Search for the cell housing the specified text and yield its (x, y) center coordinate. 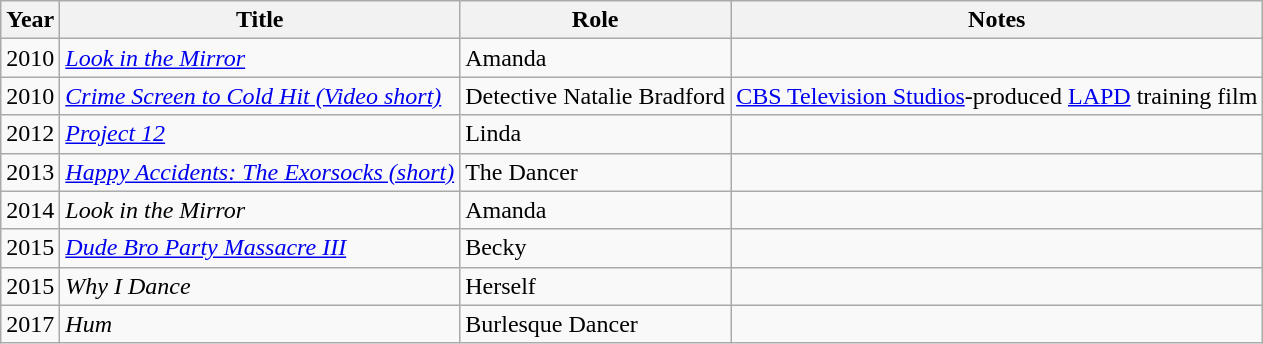
Crime Screen to Cold Hit (Video short) (260, 96)
Title (260, 20)
2017 (30, 324)
2014 (30, 210)
The Dancer (596, 172)
Linda (596, 134)
Hum (260, 324)
Project 12 (260, 134)
Burlesque Dancer (596, 324)
Herself (596, 286)
Notes (997, 20)
Becky (596, 248)
2013 (30, 172)
Why I Dance (260, 286)
Happy Accidents: The Exorsocks (short) (260, 172)
Year (30, 20)
CBS Television Studios-produced LAPD training film (997, 96)
Detective Natalie Bradford (596, 96)
2012 (30, 134)
Dude Bro Party Massacre III (260, 248)
Role (596, 20)
